Determine the (X, Y) coordinate at the center of the cell enclosing the given text.  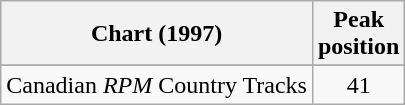
Chart (1997) (157, 34)
Canadian RPM Country Tracks (157, 85)
41 (358, 85)
Peakposition (358, 34)
